Locate the cell with the specified text and output its [x, y] center coordinate. 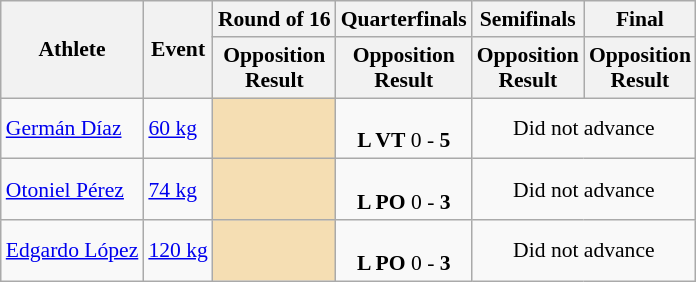
Edgardo López [72, 250]
Germán Díaz [72, 128]
120 kg [178, 250]
Otoniel Pérez [72, 190]
Event [178, 50]
74 kg [178, 190]
Athlete [72, 50]
Quarterfinals [404, 19]
Semifinals [528, 19]
Round of 16 [274, 19]
Final [640, 19]
L VT 0 - 5 [404, 128]
60 kg [178, 128]
